For the text-containing cell, return its midpoint in [x, y] coordinate format. 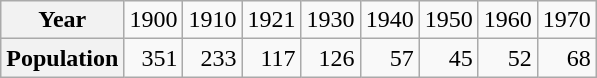
Year [62, 20]
1921 [272, 20]
126 [330, 58]
1970 [566, 20]
1960 [508, 20]
1930 [330, 20]
1900 [154, 20]
117 [272, 58]
45 [448, 58]
351 [154, 58]
233 [212, 58]
Population [62, 58]
1950 [448, 20]
1940 [390, 20]
57 [390, 58]
1910 [212, 20]
68 [566, 58]
52 [508, 58]
